Scan for the cell matching the given text and deliver its (X, Y) coordinate at center. 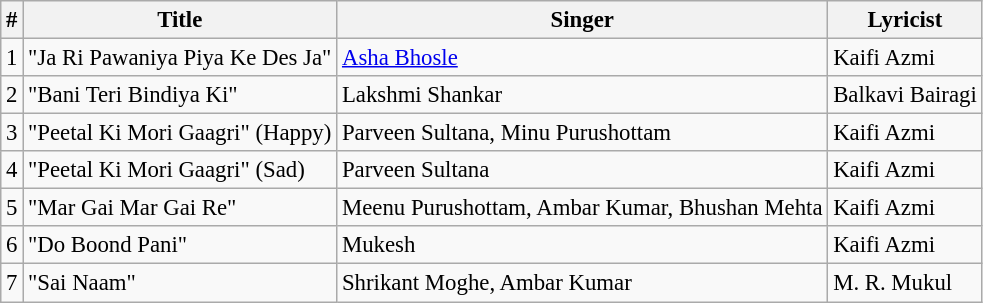
1 (12, 58)
"Peetal Ki Mori Gaagri" (Happy) (180, 133)
"Sai Naam" (180, 283)
Lyricist (905, 20)
Meenu Purushottam, Ambar Kumar, Bhushan Mehta (582, 208)
Title (180, 20)
7 (12, 283)
M. R. Mukul (905, 283)
Parveen Sultana, Minu Purushottam (582, 133)
Lakshmi Shankar (582, 95)
Asha Bhosle (582, 58)
4 (12, 170)
3 (12, 133)
2 (12, 95)
"Mar Gai Mar Gai Re" (180, 208)
Shrikant Moghe, Ambar Kumar (582, 283)
"Bani Teri Bindiya Ki" (180, 95)
"Ja Ri Pawaniya Piya Ke Des Ja" (180, 58)
"Peetal Ki Mori Gaagri" (Sad) (180, 170)
Singer (582, 20)
Parveen Sultana (582, 170)
# (12, 20)
Mukesh (582, 245)
Balkavi Bairagi (905, 95)
"Do Boond Pani" (180, 245)
6 (12, 245)
5 (12, 208)
